For the text-containing cell, return its midpoint in (X, Y) coordinate format. 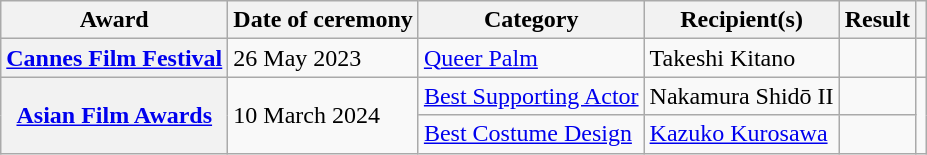
Kazuko Kurosawa (742, 134)
Takeshi Kitano (742, 58)
Best Supporting Actor (531, 96)
Award (114, 20)
Asian Film Awards (114, 115)
Nakamura Shidō II (742, 96)
Best Costume Design (531, 134)
Cannes Film Festival (114, 58)
Queer Palm (531, 58)
Category (531, 20)
Date of ceremony (324, 20)
26 May 2023 (324, 58)
Result (877, 20)
Recipient(s) (742, 20)
10 March 2024 (324, 115)
